Identify which cell holds the provided text, then report its (x, y) central coordinate. 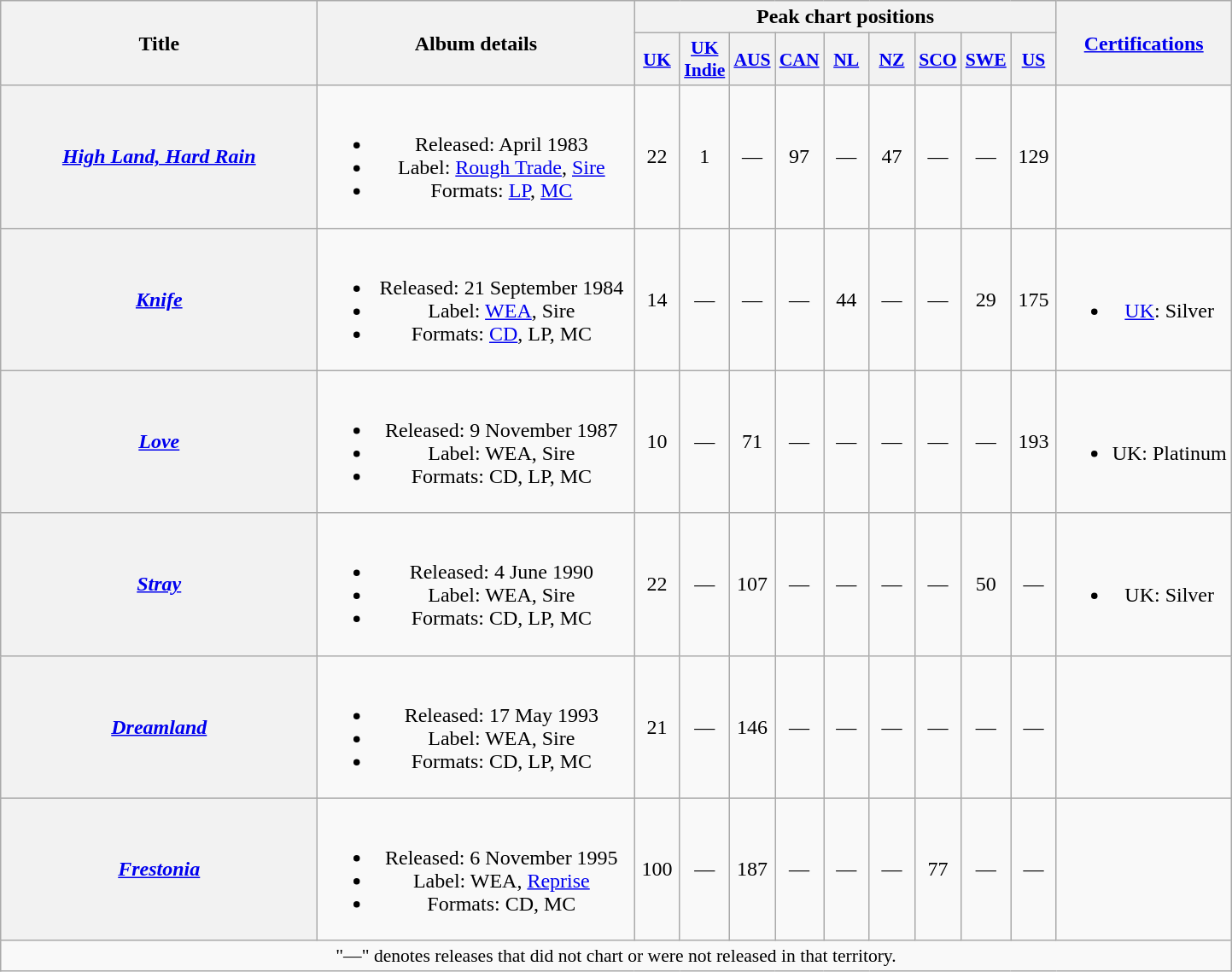
Released: April 1983Label: Rough Trade, SireFormats: LP, MC (476, 157)
14 (657, 299)
100 (657, 869)
Stray (159, 584)
146 (751, 727)
44 (847, 299)
NZ (891, 60)
SWE (986, 60)
Released: 6 November 1995Label: WEA, RepriseFormats: CD, MC (476, 869)
AUS (751, 60)
107 (751, 584)
129 (1033, 157)
High Land, Hard Rain (159, 157)
Knife (159, 299)
50 (986, 584)
Released: 17 May 1993Label: WEA, SireFormats: CD, LP, MC (476, 727)
47 (891, 157)
Frestonia (159, 869)
US (1033, 60)
SCO (937, 60)
UK: Platinum (1144, 442)
Peak chart positions (845, 17)
21 (657, 727)
Album details (476, 43)
97 (799, 157)
187 (751, 869)
10 (657, 442)
175 (1033, 299)
Released: 4 June 1990Label: WEA, SireFormats: CD, LP, MC (476, 584)
CAN (799, 60)
77 (937, 869)
71 (751, 442)
Released: 9 November 1987Label: WEA, SireFormats: CD, LP, MC (476, 442)
Title (159, 43)
Certifications (1144, 43)
Dreamland (159, 727)
NL (847, 60)
Love (159, 442)
UK Indie (704, 60)
UK (657, 60)
Released: 21 September 1984Label: WEA, SireFormats: CD, LP, MC (476, 299)
29 (986, 299)
"—" denotes releases that did not chart or were not released in that territory. (616, 956)
193 (1033, 442)
1 (704, 157)
